Capture the cell that displays the provided text and extract its (X, Y) central coordinate. 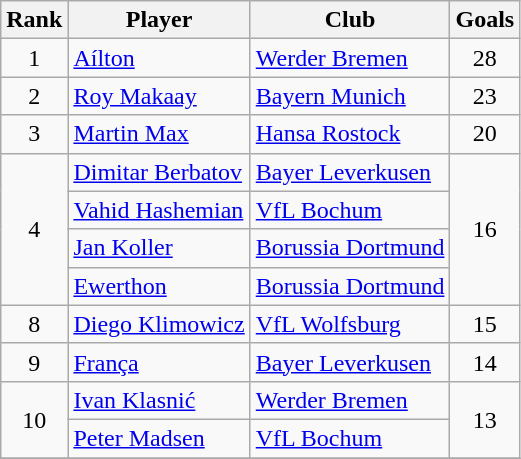
20 (485, 134)
10 (34, 419)
9 (34, 362)
8 (34, 324)
Bayern Munich (350, 96)
28 (485, 58)
13 (485, 419)
Diego Klimowicz (159, 324)
2 (34, 96)
3 (34, 134)
Peter Madsen (159, 438)
Ewerthon (159, 286)
Player (159, 20)
França (159, 362)
Roy Makaay (159, 96)
Jan Koller (159, 248)
Dimitar Berbatov (159, 172)
15 (485, 324)
16 (485, 229)
Hansa Rostock (350, 134)
Club (350, 20)
VfL Wolfsburg (350, 324)
Ivan Klasnić (159, 400)
Goals (485, 20)
Rank (34, 20)
14 (485, 362)
4 (34, 229)
Aílton (159, 58)
1 (34, 58)
Vahid Hashemian (159, 210)
23 (485, 96)
Martin Max (159, 134)
